Output the (x, y) coordinate of the center of the cell containing the given text.  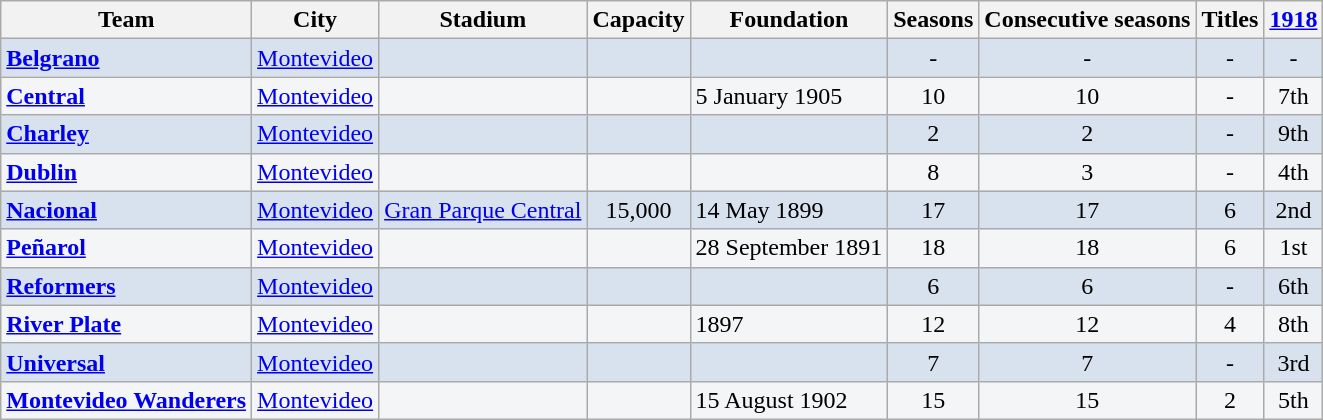
Gran Parque Central (483, 210)
3rd (1294, 362)
Dublin (126, 172)
14 May 1899 (789, 210)
Central (126, 96)
1918 (1294, 20)
4 (1230, 324)
8 (934, 172)
15 August 1902 (789, 400)
7th (1294, 96)
4th (1294, 172)
3 (1088, 172)
5 January 1905 (789, 96)
28 September 1891 (789, 248)
Nacional (126, 210)
15,000 (638, 210)
Seasons (934, 20)
6th (1294, 286)
Peñarol (126, 248)
Foundation (789, 20)
River Plate (126, 324)
Montevideo Wanderers (126, 400)
Belgrano (126, 58)
5th (1294, 400)
Titles (1230, 20)
Reformers (126, 286)
Stadium (483, 20)
1st (1294, 248)
2nd (1294, 210)
Charley (126, 134)
8th (1294, 324)
Universal (126, 362)
Consecutive seasons (1088, 20)
1897 (789, 324)
Capacity (638, 20)
9th (1294, 134)
Team (126, 20)
City (316, 20)
